Scan for the cell matching the given text and deliver its [x, y] coordinate at center. 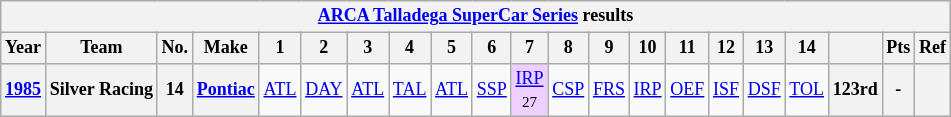
1 [280, 48]
2 [324, 48]
CSP [568, 90]
Pts [898, 48]
DAY [324, 90]
8 [568, 48]
Ref [933, 48]
13 [764, 48]
4 [409, 48]
Team [101, 48]
6 [492, 48]
9 [610, 48]
11 [688, 48]
Silver Racing [101, 90]
10 [648, 48]
7 [530, 48]
OEF [688, 90]
5 [452, 48]
IRP [648, 90]
ARCA Talladega SuperCar Series results [476, 16]
Make [226, 48]
No. [174, 48]
- [898, 90]
DSF [764, 90]
TAL [409, 90]
3 [368, 48]
ISF [726, 90]
FRS [610, 90]
TOL [806, 90]
12 [726, 48]
Year [24, 48]
123rd [855, 90]
SSP [492, 90]
Pontiac [226, 90]
1985 [24, 90]
IRP27 [530, 90]
